Return (X, Y) of the center of cell containing provided text 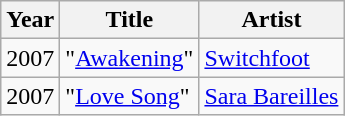
Sara Bareilles (272, 96)
"Awakening" (130, 58)
Year (30, 20)
Switchfoot (272, 58)
Artist (272, 20)
Title (130, 20)
"Love Song" (130, 96)
